Determine the (X, Y) coordinate at the center of the cell enclosing the given text.  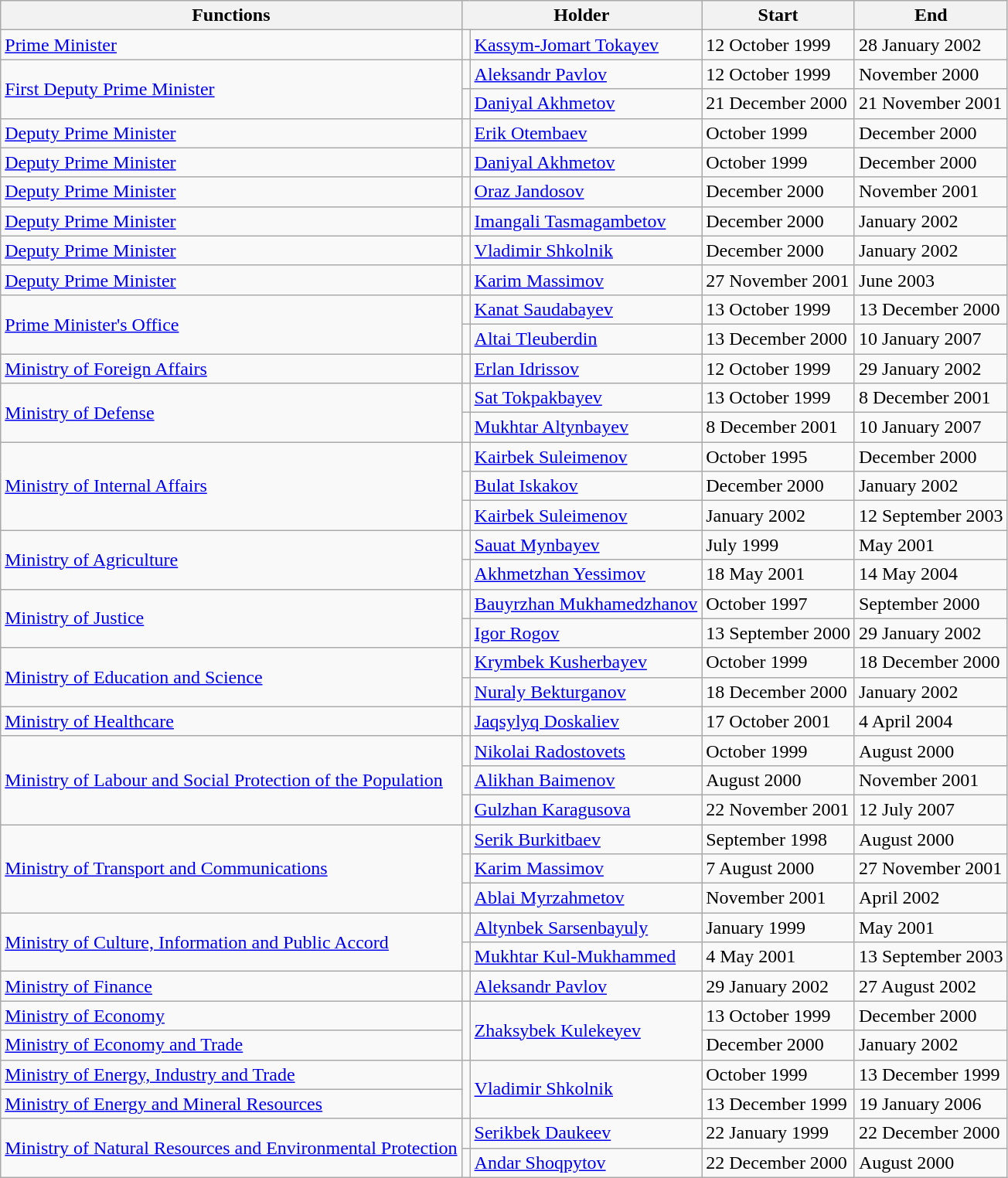
Ministry of Internal Affairs (231, 486)
Krymbek Kusherbayev (586, 662)
Functions (231, 15)
27 August 2002 (931, 986)
First Deputy Prime Minister (231, 89)
22 November 2001 (778, 809)
18 May 2001 (778, 574)
September 1998 (778, 839)
End (931, 15)
Erik Otembaev (586, 133)
Nuraly Bekturganov (586, 692)
4 April 2004 (931, 721)
Start (778, 15)
Ministry of Energy, Industry and Trade (231, 1074)
Ministry of Justice (231, 618)
Ministry of Transport and Communications (231, 868)
Akhmetzhan Yessimov (586, 574)
Kanat Saudabayev (586, 309)
Andar Shoqpytov (586, 1163)
October 1995 (778, 457)
Bulat Iskakov (586, 486)
Ministry of Finance (231, 986)
21 December 2000 (778, 104)
July 1999 (778, 545)
June 2003 (931, 280)
Prime Minister's Office (231, 324)
Ministry of Labour and Social Protection of the Population (231, 780)
Ministry of Culture, Information and Public Accord (231, 942)
Ministry of Agriculture (231, 560)
13 September 2003 (931, 957)
Nikolai Radostovets (586, 751)
28 January 2002 (931, 45)
November 2000 (931, 74)
Prime Minister (231, 45)
Erlan Idrissov (586, 369)
21 November 2001 (931, 104)
Oraz Jandosov (586, 192)
Holder (581, 15)
September 2000 (931, 604)
Jaqsylyq Doskaliev (586, 721)
Ministry of Economy (231, 1016)
Gulzhan Karagusova (586, 809)
Ministry of Education and Science (231, 677)
14 May 2004 (931, 574)
April 2002 (931, 898)
Ministry of Economy and Trade (231, 1045)
Zhaksybek Kulekeyev (586, 1030)
7 August 2000 (778, 869)
Ministry of Healthcare (231, 721)
Mukhtar Kul-Mukhammed (586, 957)
12 September 2003 (931, 516)
Ablai Myrzahmetov (586, 898)
17 October 2001 (778, 721)
Altai Tleuberdin (586, 339)
Sauat Mynbayev (586, 545)
October 1997 (778, 604)
Kassym-Jomart Tokayev (586, 45)
Serikbek Daukeev (586, 1133)
January 1999 (778, 928)
13 September 2000 (778, 633)
12 July 2007 (931, 809)
19 January 2006 (931, 1104)
Ministry of Defense (231, 413)
Mukhtar Altynbayev (586, 427)
Imangali Tasmagambetov (586, 221)
Sat Tokpakbayev (586, 398)
4 May 2001 (778, 957)
Bauyrzhan Mukhamedzhanov (586, 604)
Alikhan Baimenov (586, 780)
Igor Rogov (586, 633)
Altynbek Sarsenbayuly (586, 928)
Ministry of Foreign Affairs (231, 369)
Ministry of Natural Resources and Environmental Protection (231, 1148)
Serik Burkitbaev (586, 839)
22 January 1999 (778, 1133)
Ministry of Energy and Mineral Resources (231, 1104)
